Provide the (x, y) coordinate of the cell's center where the given text is located.  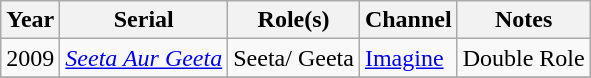
Channel (408, 20)
Notes (524, 20)
Seeta Aur Geeta (144, 58)
Double Role (524, 58)
2009 (30, 58)
Role(s) (294, 20)
Seeta/ Geeta (294, 58)
Serial (144, 20)
Imagine (408, 58)
Year (30, 20)
